Detect which cell encompasses the target text, then output its [x, y] center coordinate. 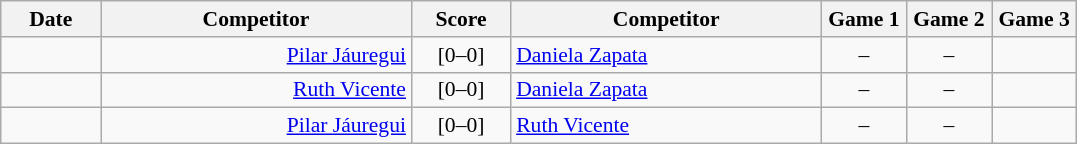
Score [461, 19]
Game 2 [948, 19]
Game 1 [864, 19]
Game 3 [1034, 19]
Date [51, 19]
